Extract the [x, y] coordinate from the center of the cell holding the provided text.  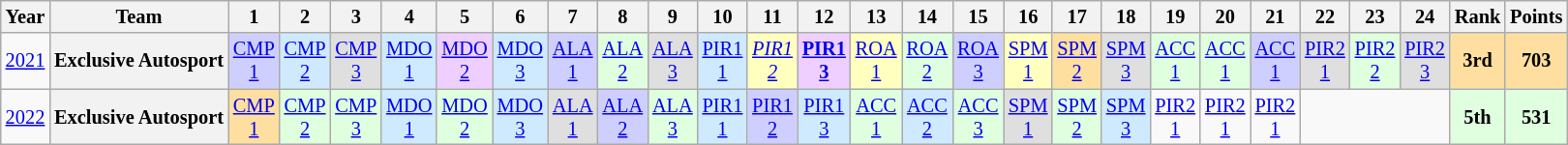
ROA2 [927, 61]
16 [1028, 16]
22 [1325, 16]
12 [825, 16]
Year [25, 16]
15 [978, 16]
4 [408, 16]
1 [254, 16]
PIR22 [1375, 61]
13 [877, 16]
23 [1375, 16]
2 [306, 16]
14 [927, 16]
2021 [25, 61]
ACC3 [978, 117]
Points [1536, 16]
19 [1175, 16]
703 [1536, 61]
531 [1536, 117]
5 [465, 16]
Rank [1477, 16]
20 [1225, 16]
2022 [25, 117]
ROA3 [978, 61]
Team [139, 16]
9 [673, 16]
6 [521, 16]
7 [573, 16]
5th [1477, 117]
17 [1076, 16]
ACC2 [927, 117]
18 [1126, 16]
PIR23 [1425, 61]
3rd [1477, 61]
21 [1276, 16]
10 [723, 16]
24 [1425, 16]
ROA1 [877, 61]
3 [356, 16]
8 [622, 16]
11 [772, 16]
